Provide the [X, Y] coordinate of the cell's center where the given text is located.  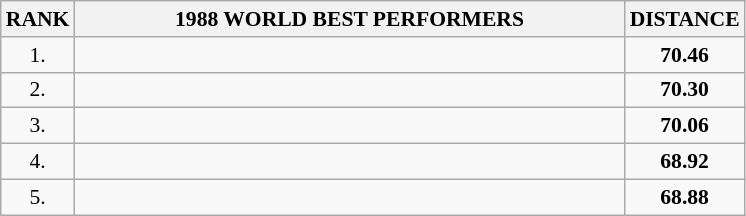
5. [38, 197]
2. [38, 90]
DISTANCE [685, 19]
70.30 [685, 90]
70.06 [685, 126]
4. [38, 162]
3. [38, 126]
70.46 [685, 55]
1988 WORLD BEST PERFORMERS [349, 19]
1. [38, 55]
68.88 [685, 197]
68.92 [685, 162]
RANK [38, 19]
